Capture the cell that displays the provided text and extract its (x, y) central coordinate. 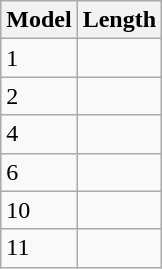
10 (39, 210)
2 (39, 96)
1 (39, 58)
11 (39, 248)
Model (39, 20)
Length (119, 20)
6 (39, 172)
4 (39, 134)
